Find where the given text appears and provide that cell's center as [x, y] coordinate. 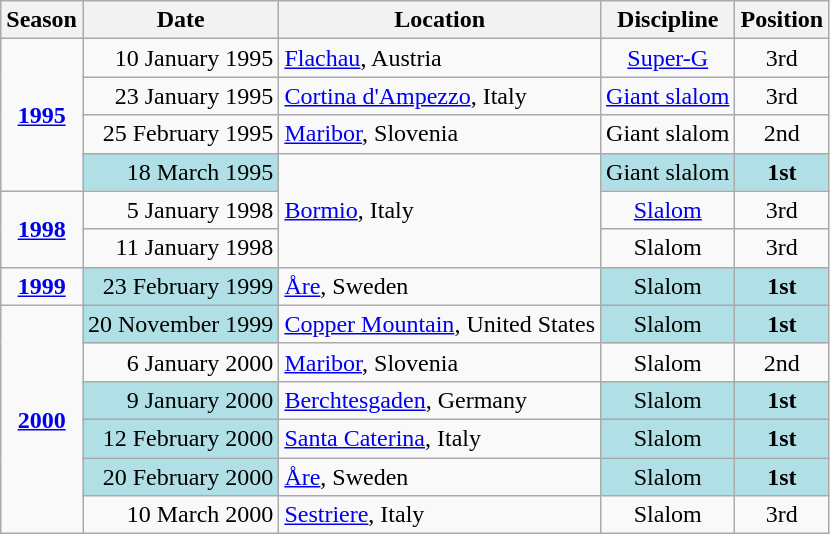
Discipline [668, 20]
Date [180, 20]
Position [782, 20]
Berchtesgaden, Germany [440, 400]
5 January 1998 [180, 210]
Location [440, 20]
Sestriere, Italy [440, 515]
12 February 2000 [180, 438]
Cortina d'Ampezzo, Italy [440, 96]
2000 [42, 419]
23 February 1999 [180, 286]
9 January 2000 [180, 400]
20 February 2000 [180, 477]
10 March 2000 [180, 515]
1998 [42, 229]
10 January 1995 [180, 58]
Flachau, Austria [440, 58]
Copper Mountain, United States [440, 324]
18 March 1995 [180, 172]
25 February 1995 [180, 134]
Super-G [668, 58]
1995 [42, 115]
1999 [42, 286]
Season [42, 20]
Santa Caterina, Italy [440, 438]
Bormio, Italy [440, 210]
11 January 1998 [180, 248]
23 January 1995 [180, 96]
6 January 2000 [180, 362]
20 November 1999 [180, 324]
